Provide the [X, Y] coordinate of the cell's center where the given text is located.  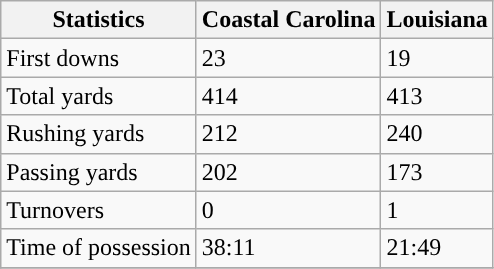
Total yards [99, 96]
38:11 [288, 248]
19 [437, 58]
21:49 [437, 248]
414 [288, 96]
413 [437, 96]
Turnovers [99, 210]
240 [437, 134]
Statistics [99, 20]
Coastal Carolina [288, 20]
Time of possession [99, 248]
Passing yards [99, 172]
First downs [99, 58]
202 [288, 172]
212 [288, 134]
23 [288, 58]
173 [437, 172]
0 [288, 210]
1 [437, 210]
Rushing yards [99, 134]
Louisiana [437, 20]
